Detect which cell encompasses the target text, then output its (x, y) center coordinate. 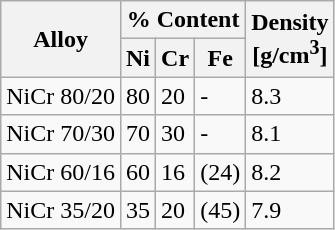
Alloy (61, 39)
Fe (220, 58)
(24) (220, 172)
(45) (220, 210)
NiCr 70/30 (61, 134)
NiCr 80/20 (61, 96)
8.3 (290, 96)
80 (138, 96)
60 (138, 172)
NiCr 60/16 (61, 172)
8.2 (290, 172)
NiCr 35/20 (61, 210)
35 (138, 210)
Ni (138, 58)
8.1 (290, 134)
70 (138, 134)
Density[g/cm3] (290, 39)
30 (176, 134)
Cr (176, 58)
7.9 (290, 210)
16 (176, 172)
% Content (182, 20)
